Detect which cell encompasses the target text, then output its (x, y) center coordinate. 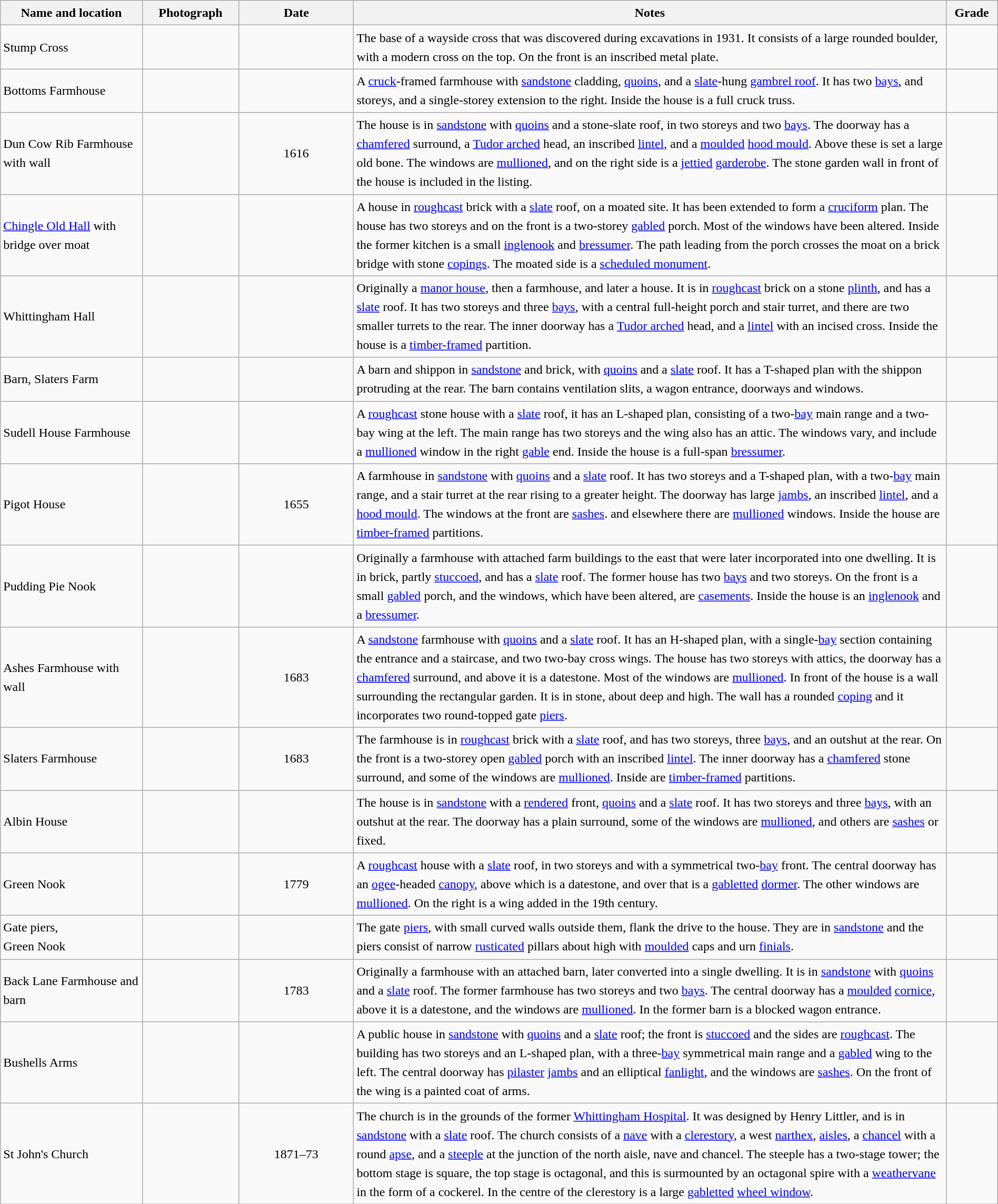
Grade (972, 13)
Barn, Slaters Farm (72, 379)
Whittingham Hall (72, 317)
Pigot House (72, 504)
Albin House (72, 822)
1871–73 (296, 1153)
Gate piers,Green Nook (72, 938)
Back Lane Farmhouse and barn (72, 990)
Dun Cow Rib Farmhouse with wall (72, 154)
Pudding Pie Nook (72, 586)
Date (296, 13)
Bottoms Farmhouse (72, 91)
1655 (296, 504)
Slaters Farmhouse (72, 759)
1783 (296, 990)
1616 (296, 154)
1779 (296, 884)
Green Nook (72, 884)
Sudell House Farmhouse (72, 433)
Chingle Old Hall with bridge over moat (72, 235)
Photograph (191, 13)
Ashes Farmhouse with wall (72, 677)
Stump Cross (72, 47)
Bushells Arms (72, 1063)
St John's Church (72, 1153)
Name and location (72, 13)
Notes (650, 13)
